Scan for the cell matching the given text and deliver its (x, y) coordinate at center. 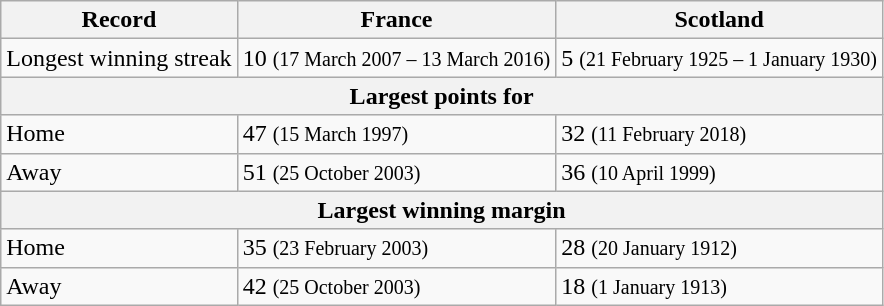
36 (10 April 1999) (720, 172)
Scotland (720, 20)
28 (20 January 1912) (720, 248)
18 (1 January 1913) (720, 286)
Record (119, 20)
10 (17 March 2007 – 13 March 2016) (396, 58)
5 (21 February 1925 – 1 January 1930) (720, 58)
Largest winning margin (442, 210)
Largest points for (442, 96)
51 (25 October 2003) (396, 172)
France (396, 20)
32 (11 February 2018) (720, 134)
35 (23 February 2003) (396, 248)
42 (25 October 2003) (396, 286)
Longest winning streak (119, 58)
47 (15 March 1997) (396, 134)
